Search for the cell housing the specified text and yield its [X, Y] center coordinate. 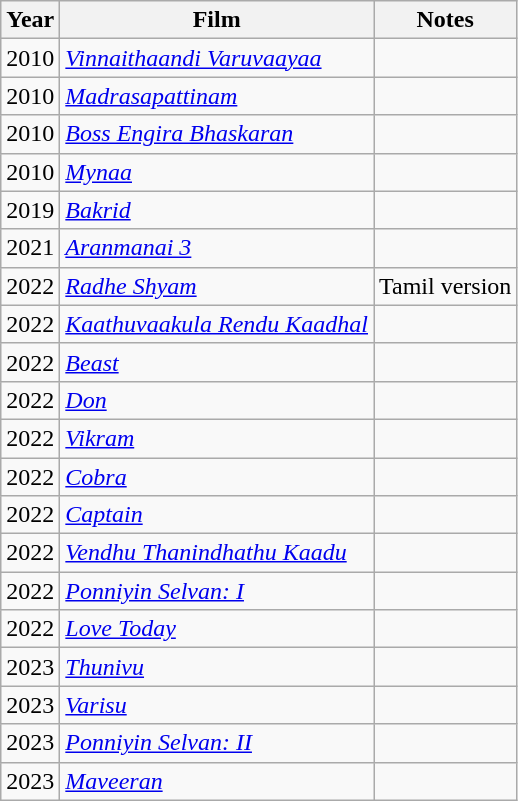
Year [30, 20]
Vikram [217, 438]
Beast [217, 362]
Madrasapattinam [217, 96]
2019 [30, 210]
Ponniyin Selvan: I [217, 591]
Notes [446, 20]
Varisu [217, 705]
Tamil version [446, 286]
Bakrid [217, 210]
Maveeran [217, 781]
Thunivu [217, 667]
Kaathuvaakula Rendu Kaadhal [217, 324]
Don [217, 400]
Aranmanai 3 [217, 248]
Vendhu Thanindhathu Kaadu [217, 553]
Boss Engira Bhaskaran [217, 134]
Mynaa [217, 172]
Radhe Shyam [217, 286]
Film [217, 20]
Vinnaithaandi Varuvaayaa [217, 58]
Love Today [217, 629]
Ponniyin Selvan: II [217, 743]
2021 [30, 248]
Cobra [217, 477]
Captain [217, 515]
